Determine the [X, Y] coordinate at the center of the cell enclosing the given text.  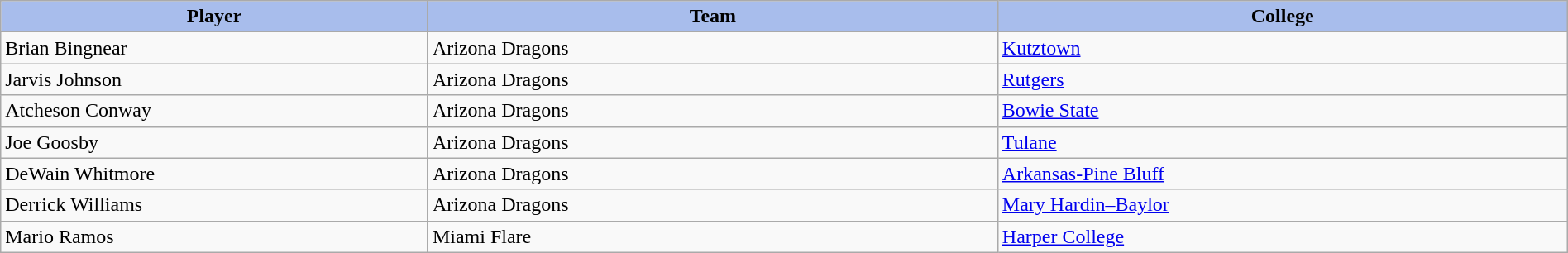
Team [713, 17]
Tulane [1282, 142]
Joe Goosby [215, 142]
College [1282, 17]
Harper College [1282, 236]
Player [215, 17]
Kutztown [1282, 48]
Atcheson Conway [215, 111]
DeWain Whitmore [215, 174]
Rutgers [1282, 79]
Brian Bingnear [215, 48]
Derrick Williams [215, 205]
Arkansas-Pine Bluff [1282, 174]
Mary Hardin–Baylor [1282, 205]
Miami Flare [713, 236]
Mario Ramos [215, 236]
Jarvis Johnson [215, 79]
Bowie State [1282, 111]
